Capture the cell that displays the provided text and extract its [X, Y] central coordinate. 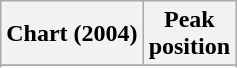
Chart (2004) [72, 34]
Peakposition [189, 34]
